Find where the given text appears and provide that cell's center as [x, y] coordinate. 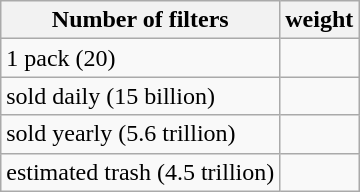
sold yearly (5.6 trillion) [140, 134]
1 pack (20) [140, 58]
weight [320, 20]
estimated trash (4.5 trillion) [140, 172]
sold daily (15 billion) [140, 96]
Number of filters [140, 20]
